Return the (X, Y) coordinate for the center point of the cell that contains the specified text.  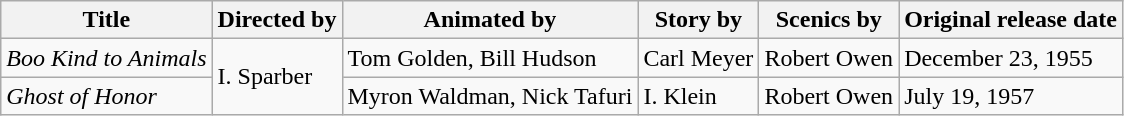
Title (106, 20)
Story by (698, 20)
Scenics by (829, 20)
I. Sparber (277, 77)
December 23, 1955 (1011, 58)
Animated by (490, 20)
July 19, 1957 (1011, 96)
Original release date (1011, 20)
Boo Kind to Animals (106, 58)
Tom Golden, Bill Hudson (490, 58)
I. Klein (698, 96)
Carl Meyer (698, 58)
Myron Waldman, Nick Tafuri (490, 96)
Directed by (277, 20)
Ghost of Honor (106, 96)
